Return the [X, Y] coordinate for the center point of the cell that contains the specified text.  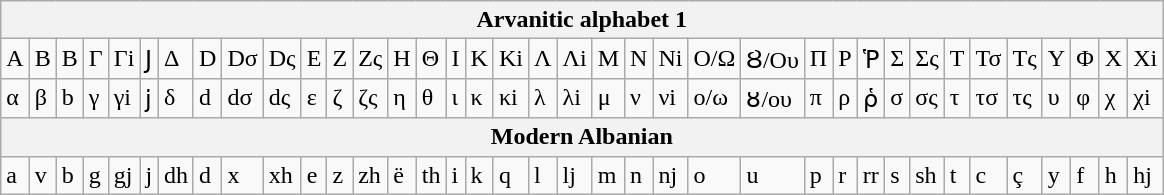
Χi [1146, 59]
γi [124, 98]
dς [282, 98]
Τς [1024, 59]
β [42, 98]
Ζ [340, 59]
hj [1146, 175]
i [456, 175]
φ [1086, 98]
Β [42, 59]
Χ [1113, 59]
m [608, 175]
Ρ [845, 59]
λ [542, 98]
v [42, 175]
Λ [542, 59]
B [70, 59]
ο/ω [714, 98]
k [479, 175]
α [15, 98]
υ [1056, 98]
sh [928, 175]
h [1113, 175]
Η [402, 59]
Ο/Ω [714, 59]
η [402, 98]
Ϳ [150, 59]
zh [370, 175]
a [15, 175]
Γi [124, 59]
χ [1113, 98]
ë [402, 175]
γ [96, 98]
nj [670, 175]
xh [282, 175]
Λi [574, 59]
Μ [608, 59]
p [818, 175]
Δ [176, 59]
r [845, 175]
ζς [370, 98]
τς [1024, 98]
o [714, 175]
Κ [479, 59]
Φ [1086, 59]
u [772, 175]
x [242, 175]
Dσ [242, 59]
Γ [96, 59]
Ȣ/Ου [772, 59]
κ [479, 98]
f [1086, 175]
ῥ [871, 98]
s [898, 175]
Τ [957, 59]
D [207, 59]
dσ [242, 98]
th [431, 175]
Υ [1056, 59]
σ [898, 98]
Modern Albanian [582, 137]
λi [574, 98]
σς [928, 98]
Arvanitic alphabet 1 [582, 20]
Ν [639, 59]
Ε [314, 59]
Π [818, 59]
y [1056, 175]
ȣ/ου [772, 98]
ϳ [150, 98]
χi [1146, 98]
Ι [456, 59]
Τσ [988, 59]
τσ [988, 98]
Κi [510, 59]
lj [574, 175]
ι [456, 98]
π [818, 98]
μ [608, 98]
g [96, 175]
j [150, 175]
δ [176, 98]
Σ [898, 59]
t [957, 175]
τ [957, 98]
κi [510, 98]
z [340, 175]
rr [871, 175]
ç [1024, 175]
e [314, 175]
Ζς [370, 59]
Σς [928, 59]
Ῥ [871, 59]
Dς [282, 59]
n [639, 175]
Θ [431, 59]
q [510, 175]
Α [15, 59]
ζ [340, 98]
νi [670, 98]
ε [314, 98]
Νi [670, 59]
c [988, 175]
l [542, 175]
dh [176, 175]
ρ [845, 98]
ν [639, 98]
gj [124, 175]
θ [431, 98]
